Find where the given text appears and provide that cell's center as [X, Y] coordinate. 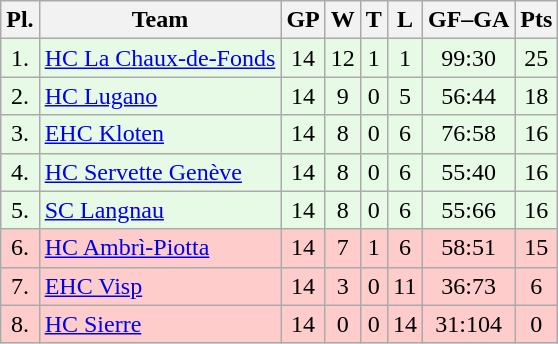
15 [536, 248]
GF–GA [468, 20]
56:44 [468, 96]
55:40 [468, 172]
HC Lugano [160, 96]
5. [20, 210]
7. [20, 286]
SC Langnau [160, 210]
11 [404, 286]
HC Ambrì-Piotta [160, 248]
7 [342, 248]
58:51 [468, 248]
EHC Kloten [160, 134]
8. [20, 324]
99:30 [468, 58]
55:66 [468, 210]
GP [303, 20]
36:73 [468, 286]
T [374, 20]
HC Servette Genève [160, 172]
12 [342, 58]
3 [342, 286]
Pl. [20, 20]
Team [160, 20]
1. [20, 58]
25 [536, 58]
18 [536, 96]
EHC Visp [160, 286]
HC Sierre [160, 324]
Pts [536, 20]
L [404, 20]
6. [20, 248]
2. [20, 96]
9 [342, 96]
5 [404, 96]
HC La Chaux-de-Fonds [160, 58]
31:104 [468, 324]
76:58 [468, 134]
4. [20, 172]
W [342, 20]
3. [20, 134]
